Output the [X, Y] coordinate of the center of the cell containing the given text.  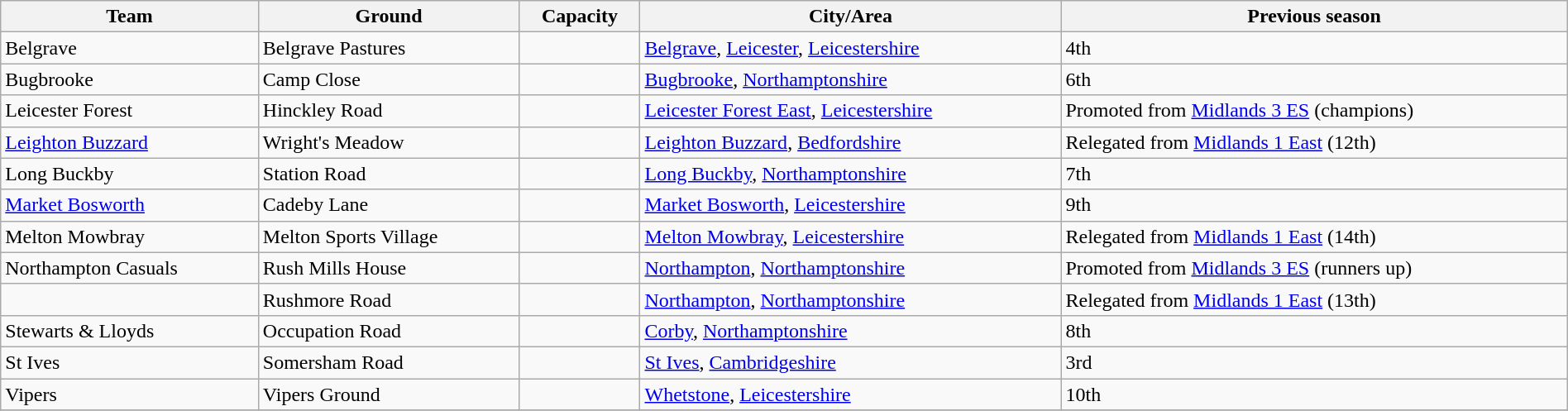
Bugbrooke, Northamptonshire [850, 79]
Promoted from Midlands 3 ES (champions) [1314, 111]
Melton Mowbray, Leicestershire [850, 237]
Corby, Northamptonshire [850, 331]
9th [1314, 205]
Melton Mowbray [130, 237]
Leighton Buzzard, Bedfordshire [850, 142]
Cadeby Lane [389, 205]
Market Bosworth [130, 205]
10th [1314, 394]
Leighton Buzzard [130, 142]
City/Area [850, 17]
Occupation Road [389, 331]
Whetstone, Leicestershire [850, 394]
Relegated from Midlands 1 East (14th) [1314, 237]
Long Buckby [130, 174]
Leicester Forest [130, 111]
Belgrave [130, 48]
Belgrave, Leicester, Leicestershire [850, 48]
Capacity [580, 17]
Rush Mills House [389, 268]
7th [1314, 174]
Belgrave Pastures [389, 48]
Bugbrooke [130, 79]
Vipers Ground [389, 394]
Market Bosworth, Leicestershire [850, 205]
Previous season [1314, 17]
Somersham Road [389, 362]
Relegated from Midlands 1 East (13th) [1314, 299]
Relegated from Midlands 1 East (12th) [1314, 142]
Leicester Forest East, Leicestershire [850, 111]
St Ives, Cambridgeshire [850, 362]
8th [1314, 331]
Melton Sports Village [389, 237]
3rd [1314, 362]
Wright's Meadow [389, 142]
Camp Close [389, 79]
4th [1314, 48]
Stewarts & Lloyds [130, 331]
Team [130, 17]
Vipers [130, 394]
Rushmore Road [389, 299]
St Ives [130, 362]
Station Road [389, 174]
Promoted from Midlands 3 ES (runners up) [1314, 268]
Northampton Casuals [130, 268]
Hinckley Road [389, 111]
Ground [389, 17]
Long Buckby, Northamptonshire [850, 174]
6th [1314, 79]
